Capture the cell that displays the provided text and extract its (x, y) central coordinate. 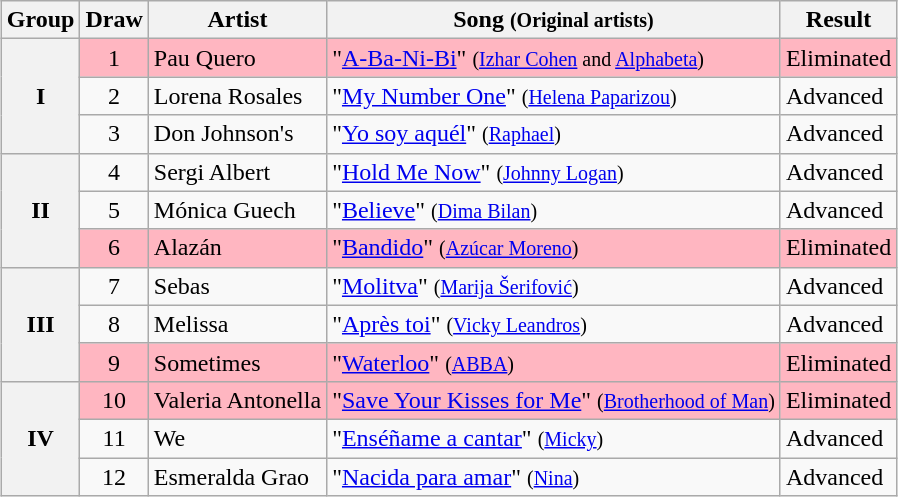
"My Number One" (Helena Paparizou) (554, 96)
Melissa (237, 324)
"Waterloo" (ABBA) (554, 362)
Sergi Albert (237, 172)
Sebas (237, 286)
"Bandido" (Azúcar Moreno) (554, 248)
2 (114, 96)
"Enséñame a cantar" (Micky) (554, 438)
Valeria Antonella (237, 400)
Lorena Rosales (237, 96)
II (40, 210)
Pau Quero (237, 58)
"Hold Me Now" (Johnny Logan) (554, 172)
"Nacida para amar" (Nina) (554, 477)
"Believe" (Dima Bilan) (554, 210)
Alazán (237, 248)
"Save Your Kisses for Me" (Brotherhood of Man) (554, 400)
Sometimes (237, 362)
8 (114, 324)
Group (40, 20)
Artist (237, 20)
12 (114, 477)
I (40, 96)
"Molitva" (Marija Šerifović) (554, 286)
1 (114, 58)
7 (114, 286)
4 (114, 172)
III (40, 324)
5 (114, 210)
"Après toi" (Vicky Leandros) (554, 324)
3 (114, 134)
Mónica Guech (237, 210)
6 (114, 248)
Esmeralda Grao (237, 477)
"Yo soy aquél" (Raphael) (554, 134)
Don Johnson's (237, 134)
We (237, 438)
9 (114, 362)
IV (40, 438)
10 (114, 400)
"A-Ba-Ni-Bi" (Izhar Cohen and Alphabeta) (554, 58)
Result (838, 20)
Draw (114, 20)
Song (Original artists) (554, 20)
11 (114, 438)
